Search for the cell housing the specified text and yield its [x, y] center coordinate. 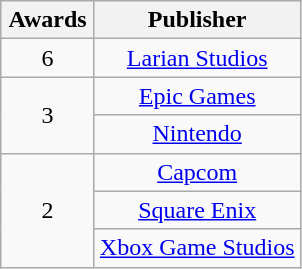
Awards [48, 20]
3 [48, 115]
Epic Games [197, 96]
2 [48, 210]
Square Enix [197, 210]
Larian Studios [197, 58]
Xbox Game Studios [197, 248]
Publisher [197, 20]
Capcom [197, 172]
Nintendo [197, 134]
6 [48, 58]
